Determine the (x, y) coordinate at the center of the cell enclosing the given text.  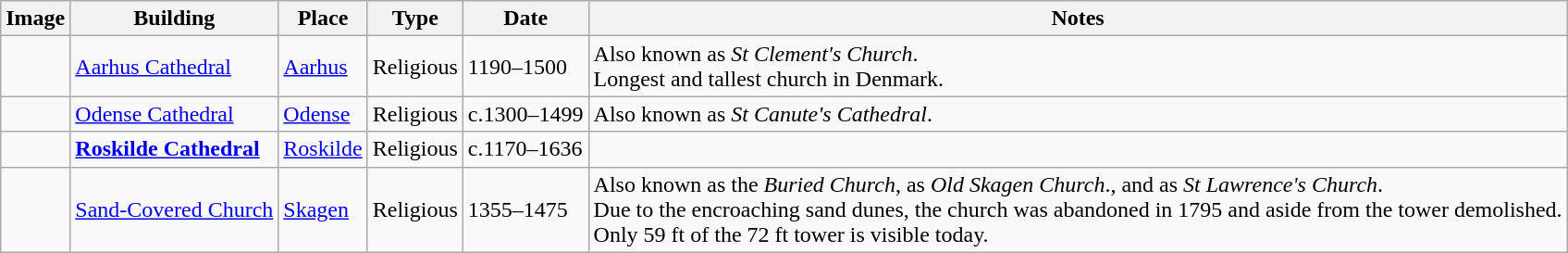
Odense Cathedral (174, 114)
1190–1500 (525, 67)
Roskilde Cathedral (174, 149)
Aarhus (323, 67)
Notes (1078, 19)
Building (174, 19)
c.1300–1499 (525, 114)
Also known as St Clement's Church.Longest and tallest church in Denmark. (1078, 67)
Odense (323, 114)
Roskilde (323, 149)
1355–1475 (525, 209)
Date (525, 19)
Also known as St Canute's Cathedral. (1078, 114)
c.1170–1636 (525, 149)
Skagen (323, 209)
Aarhus Cathedral (174, 67)
Place (323, 19)
Image (35, 19)
Sand-Covered Church (174, 209)
Type (414, 19)
